Locate the cell with the specified text and output its [X, Y] center coordinate. 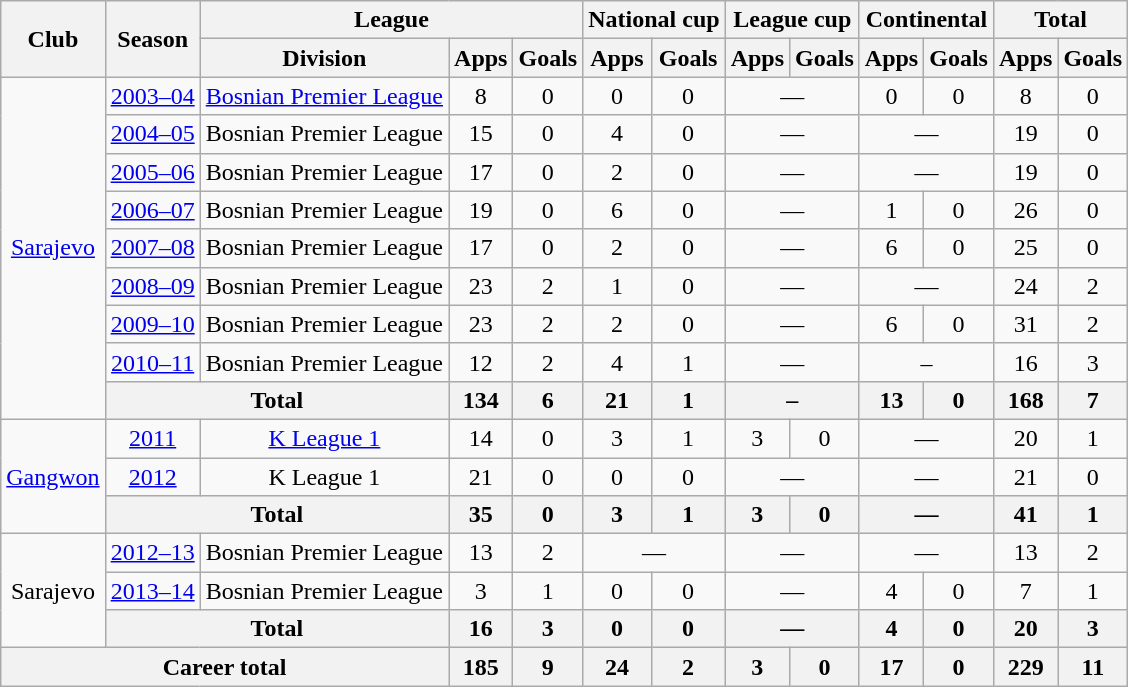
Season [152, 39]
41 [1025, 515]
National cup [654, 20]
168 [1025, 400]
2005–06 [152, 172]
Continental [926, 20]
2006–07 [152, 210]
185 [481, 667]
2012 [152, 477]
35 [481, 515]
26 [1025, 210]
League [391, 20]
15 [481, 134]
Club [53, 39]
Gangwon [53, 476]
2008–09 [152, 286]
2012–13 [152, 553]
2009–10 [152, 324]
134 [481, 400]
2011 [152, 438]
25 [1025, 248]
2013–14 [152, 591]
14 [481, 438]
229 [1025, 667]
9 [548, 667]
League cup [792, 20]
11 [1093, 667]
Division [324, 58]
2004–05 [152, 134]
2003–04 [152, 96]
31 [1025, 324]
Career total [225, 667]
2007–08 [152, 248]
12 [481, 362]
2010–11 [152, 362]
